From the cell containing the given text, extract its center point as [X, Y] coordinate. 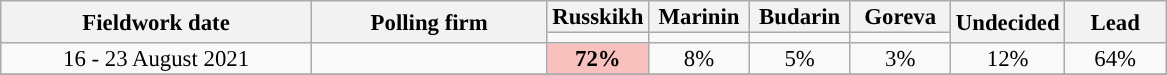
Budarin [800, 17]
64% [1116, 59]
Lead [1116, 22]
Goreva [900, 17]
Fieldwork date [156, 22]
16 - 23 August 2021 [156, 59]
72% [598, 59]
8% [700, 59]
Undecided [1008, 22]
3% [900, 59]
Marinin [700, 17]
12% [1008, 59]
Russkikh [598, 17]
5% [800, 59]
Polling firm [429, 22]
